Scan for the cell matching the given text and deliver its (x, y) coordinate at center. 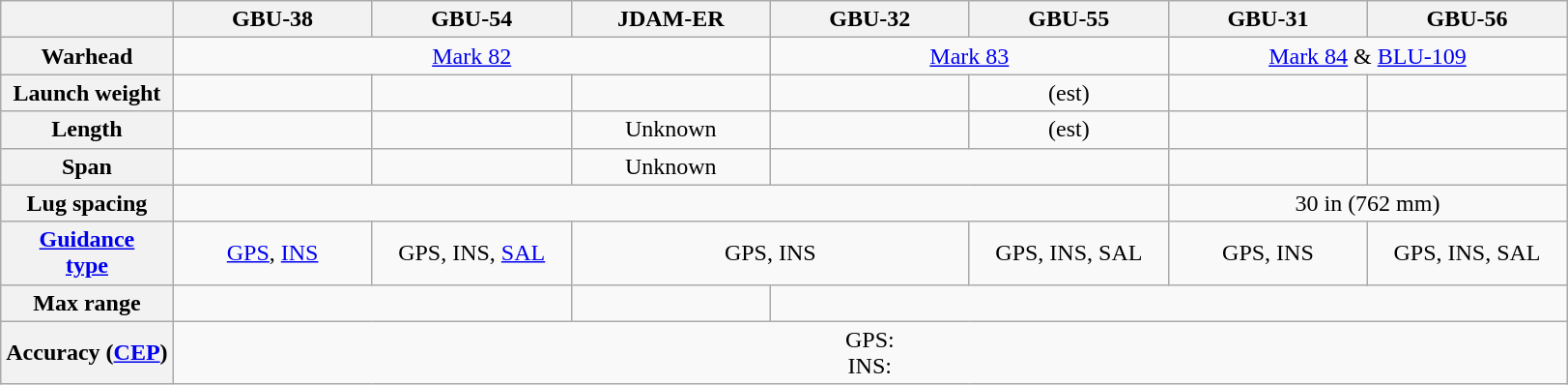
Span (87, 166)
JDAM-ER (670, 19)
GBU-38 (272, 19)
GBU-55 (1069, 19)
Length (87, 130)
Lug spacing (87, 203)
GBU-32 (870, 19)
Guidancetype (87, 253)
GBU-56 (1467, 19)
Accuracy (CEP) (87, 352)
Launch weight (87, 93)
Mark 83 (969, 56)
GPS: INS: (870, 352)
Warhead (87, 56)
GBU-31 (1268, 19)
GBU-54 (471, 19)
Max range (87, 303)
Mark 82 (471, 56)
30 in (762 mm) (1367, 203)
Mark 84 & BLU-109 (1367, 56)
